Return the [x, y] coordinate for the center point of the cell that contains the specified text.  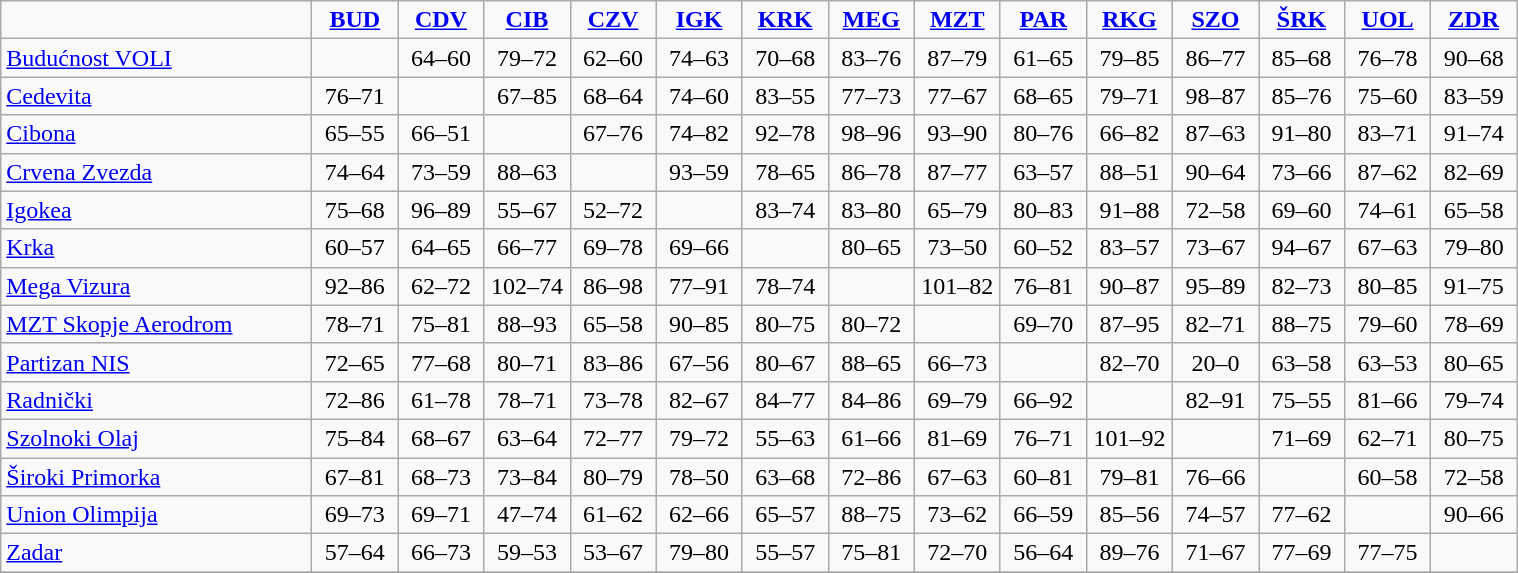
85–68 [1301, 58]
59–53 [527, 553]
60–52 [1043, 248]
Cibona [156, 134]
61–65 [1043, 58]
MZT [957, 20]
76–81 [1043, 286]
CIB [527, 20]
69–66 [699, 248]
75–55 [1301, 400]
66–77 [527, 248]
62–60 [613, 58]
78–74 [785, 286]
87–77 [957, 172]
69–78 [613, 248]
82–70 [1129, 362]
88–93 [527, 324]
Szolnoki Olaj [156, 438]
79–85 [1129, 58]
Crvena Zvezda [156, 172]
90–64 [1215, 172]
83–76 [871, 58]
63–53 [1388, 362]
85–76 [1301, 96]
62–66 [699, 515]
IGK [699, 20]
84–77 [785, 400]
86–98 [613, 286]
60–81 [1043, 477]
87–79 [957, 58]
90–68 [1474, 58]
SZO [1215, 20]
75–84 [355, 438]
67–76 [613, 134]
92–78 [785, 134]
82–71 [1215, 324]
64–60 [441, 58]
68–65 [1043, 96]
Zadar [156, 553]
Union Olimpija [156, 515]
81–69 [957, 438]
74–61 [1388, 210]
86–78 [871, 172]
57–64 [355, 553]
CDV [441, 20]
62–71 [1388, 438]
78–65 [785, 172]
PAR [1043, 20]
93–90 [957, 134]
80–83 [1043, 210]
80–72 [871, 324]
94–67 [1301, 248]
71–69 [1301, 438]
MEG [871, 20]
77–73 [871, 96]
55–57 [785, 553]
47–74 [527, 515]
83–80 [871, 210]
77–69 [1301, 553]
67–56 [699, 362]
72–65 [355, 362]
102–74 [527, 286]
66–92 [1043, 400]
Cedevita [156, 96]
66–51 [441, 134]
73–59 [441, 172]
79–74 [1474, 400]
101–92 [1129, 438]
87–63 [1215, 134]
98–87 [1215, 96]
79–81 [1129, 477]
83–59 [1474, 96]
69–79 [957, 400]
101–82 [957, 286]
61–66 [871, 438]
62–72 [441, 286]
80–79 [613, 477]
77–75 [1388, 553]
83–86 [613, 362]
70–68 [785, 58]
76–66 [1215, 477]
RKG [1129, 20]
80–67 [785, 362]
55–67 [527, 210]
96–89 [441, 210]
Mega Vizura [156, 286]
83–55 [785, 96]
89–76 [1129, 553]
90–66 [1474, 515]
98–96 [871, 134]
MZT Skopje Aerodrom [156, 324]
82–67 [699, 400]
80–71 [527, 362]
68–73 [441, 477]
63–58 [1301, 362]
Partizan NIS [156, 362]
86–77 [1215, 58]
CZV [613, 20]
61–62 [613, 515]
79–71 [1129, 96]
66–82 [1129, 134]
91–88 [1129, 210]
Radnički [156, 400]
74–64 [355, 172]
67–81 [355, 477]
ŠRK [1301, 20]
60–57 [355, 248]
87–62 [1388, 172]
KRK [785, 20]
90–85 [699, 324]
91–74 [1474, 134]
68–64 [613, 96]
88–65 [871, 362]
63–68 [785, 477]
69–70 [1043, 324]
20–0 [1215, 362]
72–70 [957, 553]
76–78 [1388, 58]
74–60 [699, 96]
Igokea [156, 210]
77–91 [699, 286]
82–91 [1215, 400]
74–82 [699, 134]
69–73 [355, 515]
63–57 [1043, 172]
75–68 [355, 210]
84–86 [871, 400]
83–57 [1129, 248]
82–69 [1474, 172]
72–77 [613, 438]
78–69 [1474, 324]
95–89 [1215, 286]
ZDR [1474, 20]
65–55 [355, 134]
64–65 [441, 248]
77–67 [957, 96]
77–68 [441, 362]
67–85 [527, 96]
77–62 [1301, 515]
75–60 [1388, 96]
53–67 [613, 553]
BUD [355, 20]
73–78 [613, 400]
66–59 [1043, 515]
79–60 [1388, 324]
Budućnost VOLI [156, 58]
91–80 [1301, 134]
88–51 [1129, 172]
83–71 [1388, 134]
65–79 [957, 210]
71–67 [1215, 553]
60–58 [1388, 477]
93–59 [699, 172]
68–67 [441, 438]
55–63 [785, 438]
52–72 [613, 210]
Krka [156, 248]
Široki Primorka [156, 477]
73–50 [957, 248]
85–56 [1129, 515]
82–73 [1301, 286]
74–57 [1215, 515]
61–78 [441, 400]
65–57 [785, 515]
92–86 [355, 286]
69–60 [1301, 210]
87–95 [1129, 324]
78–50 [699, 477]
56–64 [1043, 553]
80–76 [1043, 134]
73–66 [1301, 172]
73–67 [1215, 248]
69–71 [441, 515]
73–84 [527, 477]
90–87 [1129, 286]
63–64 [527, 438]
88–63 [527, 172]
UOL [1388, 20]
74–63 [699, 58]
80–85 [1388, 286]
91–75 [1474, 286]
83–74 [785, 210]
73–62 [957, 515]
81–66 [1388, 400]
